Output the (x, y) coordinate of the center of the cell containing the given text.  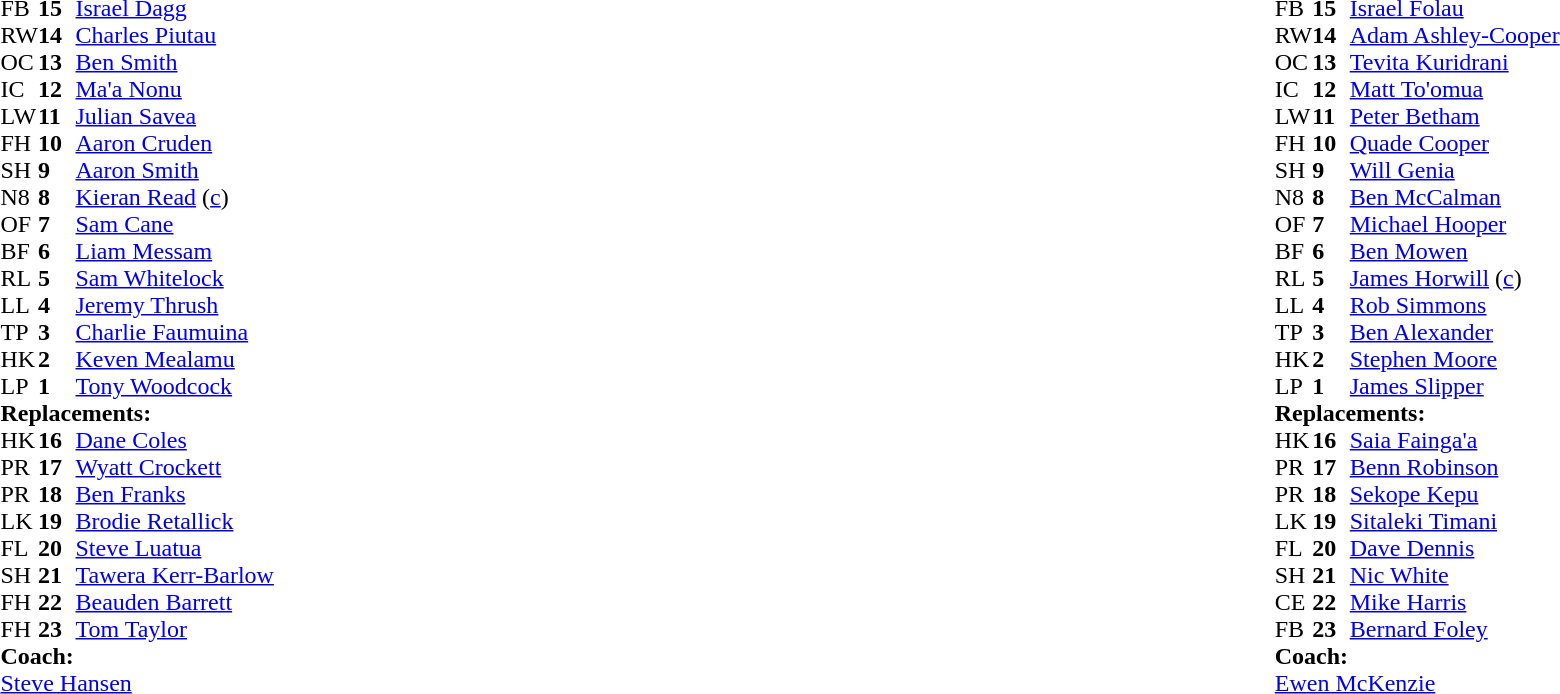
Liam Messam (175, 252)
CE (1294, 602)
Tawera Kerr-Barlow (175, 576)
Sitaleki Timani (1455, 522)
Saia Fainga'a (1455, 440)
Keven Mealamu (175, 360)
Benn Robinson (1455, 468)
Ben McCalman (1455, 198)
James Horwill (c) (1455, 278)
FB (1294, 630)
Tom Taylor (175, 630)
Bernard Foley (1455, 630)
Ben Mowen (1455, 252)
Mike Harris (1455, 602)
Dave Dennis (1455, 548)
Aaron Smith (175, 170)
Jeremy Thrush (175, 306)
Julian Savea (175, 116)
Ma'a Nonu (175, 90)
Aaron Cruden (175, 144)
James Slipper (1455, 386)
Adam Ashley-Cooper (1455, 36)
Beauden Barrett (175, 602)
Sam Whitelock (175, 278)
Dane Coles (175, 440)
Nic White (1455, 576)
Wyatt Crockett (175, 468)
Rob Simmons (1455, 306)
Tony Woodcock (175, 386)
Ben Alexander (1455, 332)
Charles Piutau (175, 36)
Ben Franks (175, 494)
Quade Cooper (1455, 144)
Sam Cane (175, 224)
Peter Betham (1455, 116)
Ben Smith (175, 62)
Tevita Kuridrani (1455, 62)
Kieran Read (c) (175, 198)
Charlie Faumuina (175, 332)
Matt To'omua (1455, 90)
Stephen Moore (1455, 360)
Michael Hooper (1455, 224)
Steve Luatua (175, 548)
Brodie Retallick (175, 522)
Sekope Kepu (1455, 494)
Will Genia (1455, 170)
